Scan for the cell matching the given text and deliver its (x, y) coordinate at center. 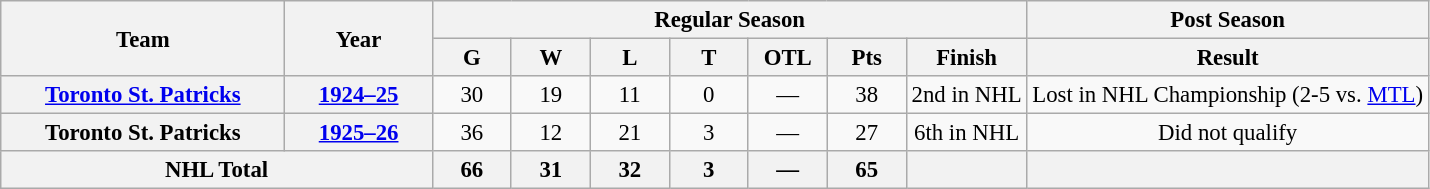
11 (630, 95)
12 (550, 133)
Regular Season (730, 20)
OTL (788, 58)
6th in NHL (966, 133)
27 (866, 133)
NHL Total (217, 170)
Post Season (1228, 20)
19 (550, 95)
1924–25 (358, 95)
0 (708, 95)
Result (1228, 58)
38 (866, 95)
31 (550, 170)
T (708, 58)
65 (866, 170)
Team (143, 38)
Year (358, 38)
1925–26 (358, 133)
Pts (866, 58)
32 (630, 170)
2nd in NHL (966, 95)
Did not qualify (1228, 133)
30 (472, 95)
36 (472, 133)
W (550, 58)
L (630, 58)
G (472, 58)
21 (630, 133)
Finish (966, 58)
Lost in NHL Championship (2-5 vs. MTL) (1228, 95)
66 (472, 170)
